Extract the [X, Y] coordinate from the center of the cell holding the provided text.  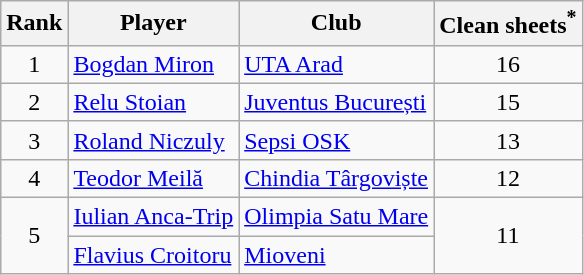
Club [336, 24]
16 [508, 64]
Relu Stoian [154, 102]
Roland Niczuly [154, 140]
Bogdan Miron [154, 64]
Teodor Meilă [154, 178]
Iulian Anca-Trip [154, 217]
Rank [34, 24]
1 [34, 64]
Clean sheets* [508, 24]
13 [508, 140]
Olimpia Satu Mare [336, 217]
11 [508, 236]
12 [508, 178]
4 [34, 178]
UTA Arad [336, 64]
Chindia Târgoviște [336, 178]
Player [154, 24]
Sepsi OSK [336, 140]
15 [508, 102]
Mioveni [336, 255]
3 [34, 140]
5 [34, 236]
2 [34, 102]
Juventus București [336, 102]
Flavius Croitoru [154, 255]
